Scan for the cell matching the given text and deliver its (x, y) coordinate at center. 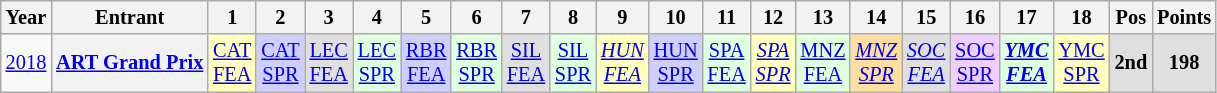
SPAFEA (727, 63)
2 (280, 17)
YMCFEA (1027, 63)
SOCFEA (926, 63)
CATFEA (232, 63)
17 (1027, 17)
RBRSPR (476, 63)
HUNSPR (676, 63)
Points (1184, 17)
SILFEA (526, 63)
ART Grand Prix (130, 63)
Year (26, 17)
5 (426, 17)
SOCSPR (974, 63)
8 (573, 17)
13 (822, 17)
MNZSPR (876, 63)
HUNFEA (622, 63)
3 (329, 17)
YMCSPR (1081, 63)
16 (974, 17)
LECSPR (377, 63)
CATSPR (280, 63)
2nd (1132, 63)
RBRFEA (426, 63)
12 (774, 17)
MNZFEA (822, 63)
14 (876, 17)
Entrant (130, 17)
7 (526, 17)
LECFEA (329, 63)
18 (1081, 17)
2018 (26, 63)
1 (232, 17)
11 (727, 17)
9 (622, 17)
SILSPR (573, 63)
Pos (1132, 17)
SPASPR (774, 63)
15 (926, 17)
10 (676, 17)
4 (377, 17)
198 (1184, 63)
6 (476, 17)
